Return the (x, y) coordinate for the center point of the cell that contains the specified text.  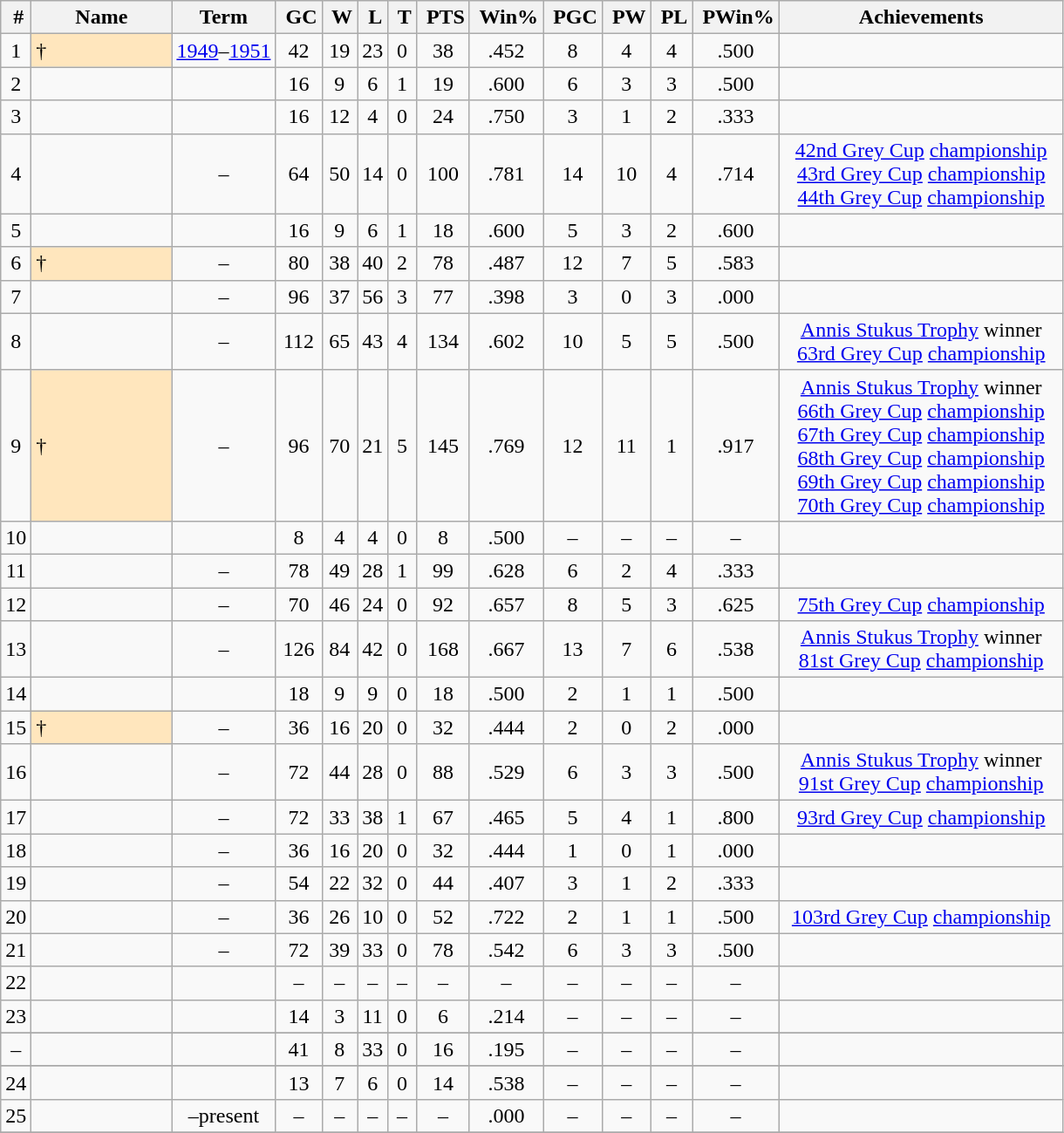
42nd Grey Cup championship43rd Grey Cup championship44th Grey Cup championship (921, 174)
Annis Stukus Trophy winner63rd Grey Cup championship (921, 342)
.407 (506, 884)
.722 (506, 917)
17 (16, 817)
.452 (506, 51)
25 (16, 1116)
Annis Stukus Trophy winner81st Grey Cup championship (921, 649)
.465 (506, 817)
41 (298, 1049)
.657 (506, 604)
.628 (506, 570)
Name (101, 17)
PWin% (736, 17)
103rd Grey Cup championship (921, 917)
PL (672, 17)
.398 (506, 297)
.214 (506, 1016)
77 (443, 297)
49 (340, 570)
46 (340, 604)
65 (340, 342)
100 (443, 174)
64 (298, 174)
92 (443, 604)
.487 (506, 263)
56 (373, 297)
.195 (506, 1049)
54 (298, 884)
.529 (506, 773)
.917 (736, 445)
168 (443, 649)
39 (340, 950)
.750 (506, 117)
Achievements (921, 17)
84 (340, 649)
75th Grey Cup championship (921, 604)
.583 (736, 263)
15 (16, 727)
67 (443, 817)
50 (340, 174)
52 (443, 917)
43 (373, 342)
W (340, 17)
GC (298, 17)
T (403, 17)
1949–1951 (223, 51)
.542 (506, 950)
PTS (443, 17)
37 (340, 297)
99 (443, 570)
112 (298, 342)
26 (340, 917)
93rd Grey Cup championship (921, 817)
.769 (506, 445)
.781 (506, 174)
Win% (506, 17)
PW (626, 17)
# (16, 17)
126 (298, 649)
Term (223, 17)
Annis Stukus Trophy winner91st Grey Cup championship (921, 773)
.625 (736, 604)
PGC (573, 17)
88 (443, 773)
145 (443, 445)
40 (373, 263)
.800 (736, 817)
L (373, 17)
.714 (736, 174)
80 (298, 263)
134 (443, 342)
.667 (506, 649)
–present (223, 1116)
.602 (506, 342)
